Return [X, Y] of the center of cell containing provided text 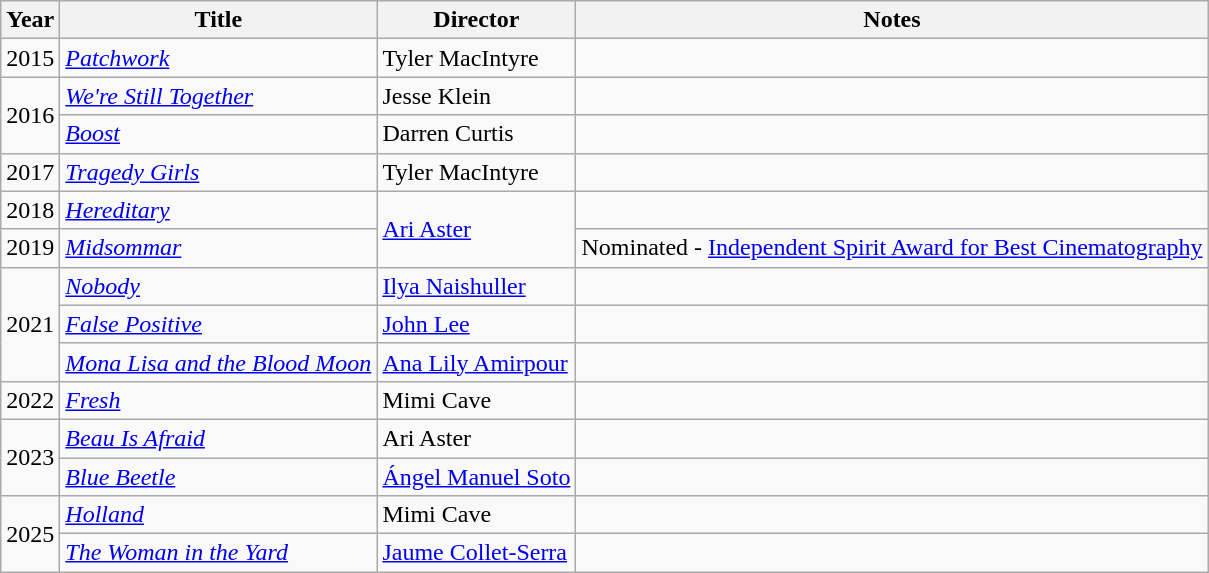
Midsommar [218, 248]
Boost [218, 134]
Ana Lily Amirpour [476, 362]
Mona Lisa and the Blood Moon [218, 362]
2017 [30, 172]
Ángel Manuel Soto [476, 477]
Ilya Naishuller [476, 286]
Beau Is Afraid [218, 438]
Fresh [218, 400]
Nominated - Independent Spirit Award for Best Cinematography [892, 248]
2019 [30, 248]
Director [476, 20]
Title [218, 20]
2021 [30, 324]
Darren Curtis [476, 134]
Year [30, 20]
Blue Beetle [218, 477]
Holland [218, 515]
Patchwork [218, 58]
2023 [30, 457]
Tragedy Girls [218, 172]
The Woman in the Yard [218, 553]
2015 [30, 58]
We're Still Together [218, 96]
False Positive [218, 324]
Jaume Collet-Serra [476, 553]
John Lee [476, 324]
2016 [30, 115]
Hereditary [218, 210]
Jesse Klein [476, 96]
2025 [30, 534]
2018 [30, 210]
Notes [892, 20]
Nobody [218, 286]
2022 [30, 400]
